For the text-containing cell, return its midpoint in [X, Y] coordinate format. 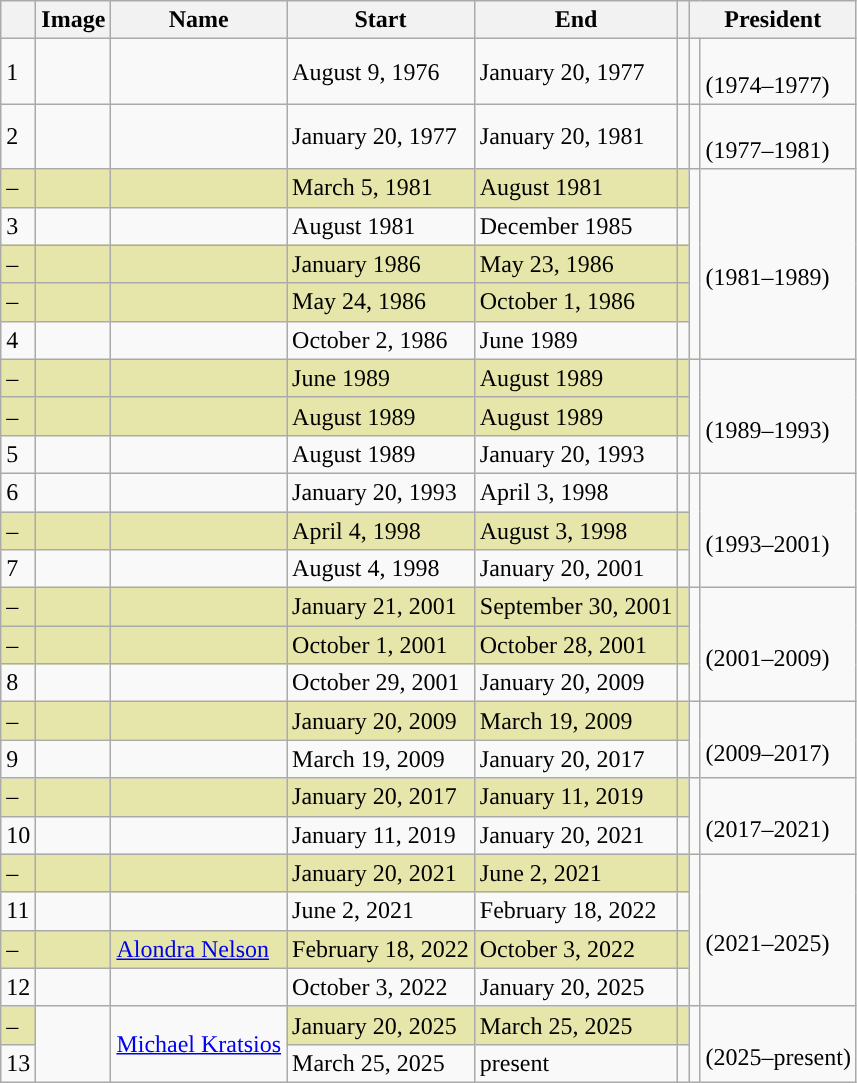
Michael Kratsios [199, 1044]
6 [18, 492]
December 1985 [576, 226]
October 1, 2001 [381, 645]
October 2, 1986 [381, 340]
5 [18, 454]
(1977–1981) [778, 136]
Name [199, 20]
Start [381, 20]
10 [18, 835]
End [576, 20]
13 [18, 1063]
April 4, 1998 [381, 531]
President [772, 20]
present [576, 1063]
January 20, 2001 [576, 569]
Alondra Nelson [199, 949]
(2017–2021) [778, 816]
October 1, 1986 [576, 302]
4 [18, 340]
October 28, 2001 [576, 645]
(2001–2009) [778, 645]
August 9, 1976 [381, 72]
11 [18, 911]
9 [18, 759]
(1993–2001) [778, 530]
(2021–2025) [778, 930]
January 21, 2001 [381, 607]
September 30, 2001 [576, 607]
August 3, 1998 [576, 531]
(1981–1989) [778, 264]
Image [74, 20]
8 [18, 683]
August 4, 1998 [381, 569]
3 [18, 226]
March 5, 1981 [381, 188]
1 [18, 72]
7 [18, 569]
October 29, 2001 [381, 683]
May 24, 1986 [381, 302]
January 1986 [381, 264]
2 [18, 136]
(2009–2017) [778, 740]
(2025–present) [778, 1044]
April 3, 1998 [576, 492]
January 20, 1981 [576, 136]
12 [18, 987]
(1989–1993) [778, 416]
May 23, 1986 [576, 264]
(1974–1977) [778, 72]
